Search for the cell housing the specified text and yield its (x, y) center coordinate. 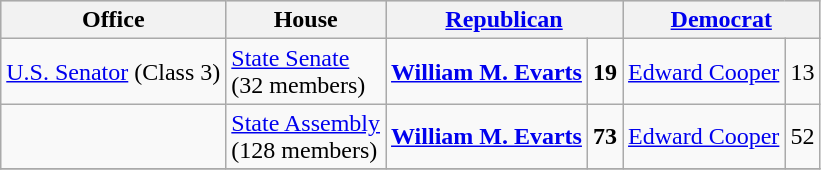
Office (114, 20)
52 (802, 136)
Democrat (722, 20)
19 (604, 72)
U.S. Senator (Class 3) (114, 72)
Republican (504, 20)
13 (802, 72)
73 (604, 136)
State Senate (32 members) (306, 72)
House (306, 20)
State Assembly (128 members) (306, 136)
